Find where the given text appears and provide that cell's center as [x, y] coordinate. 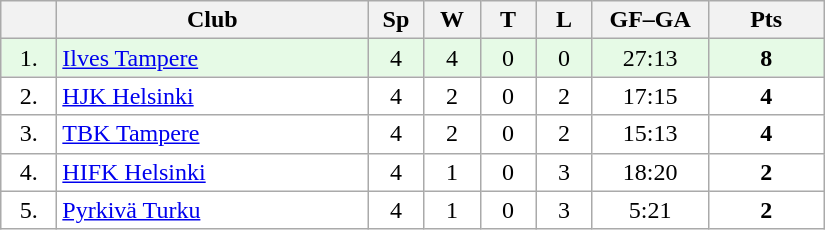
Pyrkivä Turku [212, 210]
HIFK Helsinki [212, 172]
27:13 [650, 58]
L [564, 20]
HJK Helsinki [212, 96]
8 [766, 58]
GF–GA [650, 20]
17:15 [650, 96]
Club [212, 20]
5:21 [650, 210]
18:20 [650, 172]
Ilves Tampere [212, 58]
T [508, 20]
15:13 [650, 134]
TBK Tampere [212, 134]
Sp [396, 20]
3. [29, 134]
1. [29, 58]
Pts [766, 20]
2. [29, 96]
5. [29, 210]
4. [29, 172]
W [452, 20]
